Locate the cell with the specified text and output its [x, y] center coordinate. 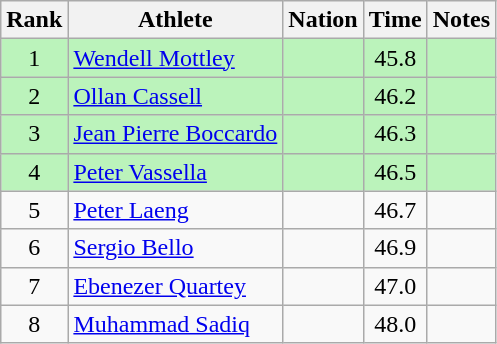
Time [395, 20]
Nation [323, 20]
Rank [34, 20]
Sergio Bello [176, 248]
Athlete [176, 20]
3 [34, 134]
46.2 [395, 96]
8 [34, 324]
Muhammad Sadiq [176, 324]
6 [34, 248]
Peter Laeng [176, 210]
Jean Pierre Boccardo [176, 134]
2 [34, 96]
Ebenezer Quartey [176, 286]
Peter Vassella [176, 172]
45.8 [395, 58]
47.0 [395, 286]
48.0 [395, 324]
1 [34, 58]
Wendell Mottley [176, 58]
7 [34, 286]
Notes [461, 20]
46.7 [395, 210]
46.3 [395, 134]
46.9 [395, 248]
Ollan Cassell [176, 96]
46.5 [395, 172]
4 [34, 172]
5 [34, 210]
